Capture the cell that displays the provided text and extract its (X, Y) central coordinate. 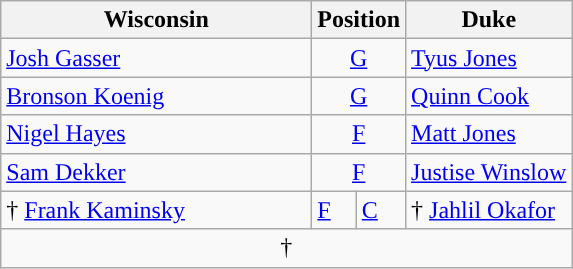
Matt Jones (489, 134)
† (286, 248)
Position (359, 20)
Wisconsin (156, 20)
† Frank Kaminsky (156, 210)
Bronson Koenig (156, 96)
Nigel Hayes (156, 134)
Quinn Cook (489, 96)
Justise Winslow (489, 172)
Duke (489, 20)
Josh Gasser (156, 58)
† Jahlil Okafor (489, 210)
Tyus Jones (489, 58)
Sam Dekker (156, 172)
C (380, 210)
